Return (X, Y) of the center of cell containing provided text 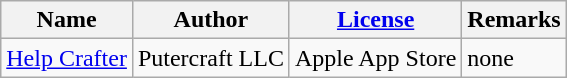
Putercraft LLC (210, 58)
Remarks (514, 20)
Apple App Store (375, 58)
Author (210, 20)
Name (67, 20)
Help Crafter (67, 58)
none (514, 58)
License (375, 20)
